Output the [x, y] coordinate of the center of the cell containing the given text.  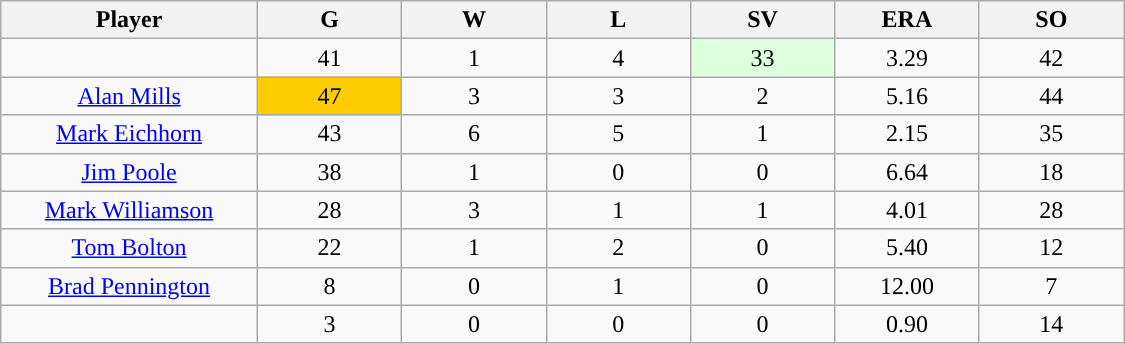
12 [1051, 248]
Brad Pennington [130, 286]
4 [618, 58]
35 [1051, 134]
33 [762, 58]
42 [1051, 58]
4.01 [907, 210]
L [618, 20]
12.00 [907, 286]
7 [1051, 286]
43 [329, 134]
44 [1051, 96]
5.40 [907, 248]
Mark Williamson [130, 210]
5.16 [907, 96]
SO [1051, 20]
14 [1051, 324]
SV [762, 20]
0.90 [907, 324]
6.64 [907, 172]
3.29 [907, 58]
W [474, 20]
18 [1051, 172]
47 [329, 96]
Alan Mills [130, 96]
Mark Eichhorn [130, 134]
Jim Poole [130, 172]
6 [474, 134]
41 [329, 58]
Player [130, 20]
Tom Bolton [130, 248]
22 [329, 248]
ERA [907, 20]
2.15 [907, 134]
5 [618, 134]
G [329, 20]
38 [329, 172]
8 [329, 286]
